Extract the [X, Y] coordinate from the center of the cell holding the provided text.  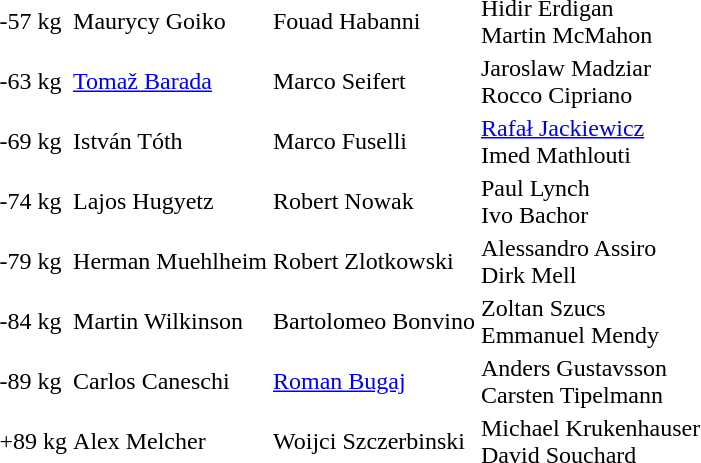
Anders Gustavsson Carsten Tipelmann [590, 382]
Martin Wilkinson [170, 322]
Roman Bugaj [374, 382]
Robert Zlotkowski [374, 262]
Bartolomeo Bonvino [374, 322]
Jaroslaw Madziar Rocco Cipriano [590, 82]
Marco Seifert [374, 82]
Tomaž Barada [170, 82]
Rafał Jackiewicz Imed Mathlouti [590, 142]
Carlos Caneschi [170, 382]
Lajos Hugyetz [170, 202]
Herman Muehlheim [170, 262]
Robert Nowak [374, 202]
Alessandro Assiro Dirk Mell [590, 262]
Marco Fuselli [374, 142]
Paul Lynch Ivo Bachor [590, 202]
Zoltan Szucs Emmanuel Mendy [590, 322]
István Tóth [170, 142]
